Return [X, Y] of the center of cell containing provided text 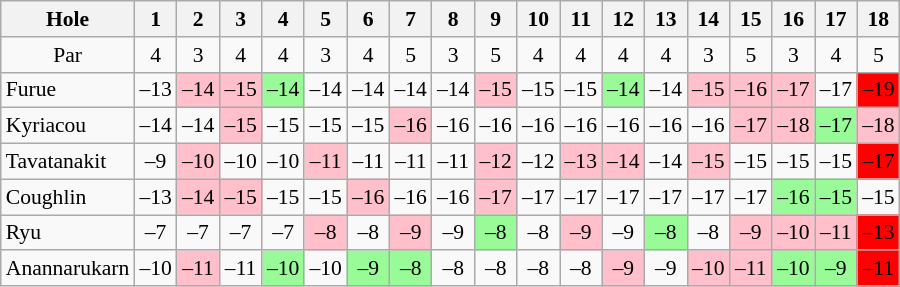
9 [496, 19]
2 [198, 19]
6 [368, 19]
Ryu [68, 233]
Coughlin [68, 197]
10 [538, 19]
11 [582, 19]
12 [624, 19]
8 [454, 19]
17 [836, 19]
7 [410, 19]
18 [878, 19]
13 [666, 19]
16 [794, 19]
Furue [68, 90]
14 [708, 19]
Anannarukarn [68, 269]
Kyriacou [68, 126]
1 [156, 19]
Hole [68, 19]
Tavatanakit [68, 162]
Par [68, 55]
–19 [878, 90]
15 [752, 19]
